Search for the cell housing the specified text and yield its [x, y] center coordinate. 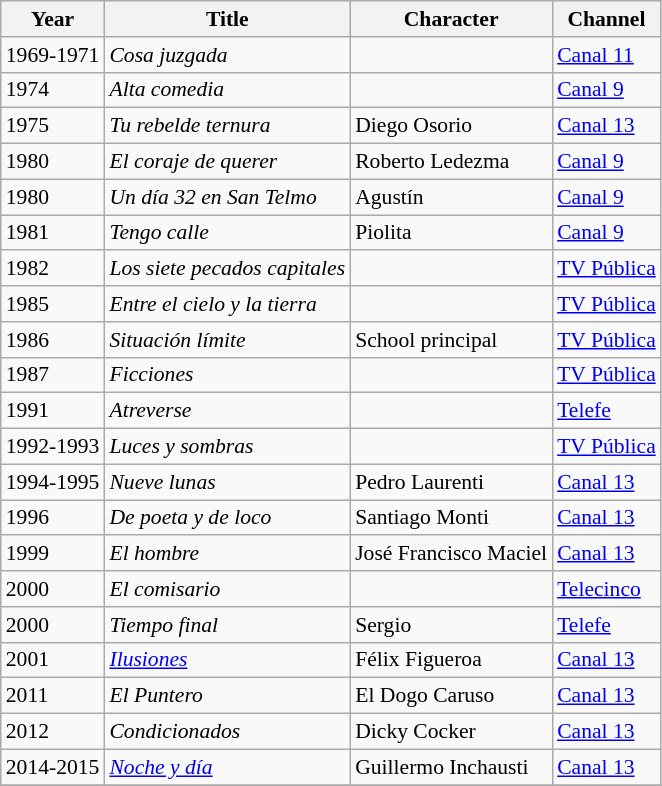
Nueve lunas [227, 482]
2014-2015 [53, 767]
El Dogo Caruso [451, 696]
Condicionados [227, 732]
Entre el cielo y la tierra [227, 304]
De poeta y de loco [227, 518]
2012 [53, 732]
El coraje de querer [227, 162]
Canal 11 [606, 55]
Tiempo final [227, 625]
1969-1971 [53, 55]
1994-1995 [53, 482]
Diego Osorio [451, 126]
Pedro Laurenti [451, 482]
Ficciones [227, 375]
1985 [53, 304]
Los siete pecados capitales [227, 269]
1981 [53, 233]
Year [53, 19]
Un día 32 en San Telmo [227, 197]
Luces y sombras [227, 447]
1999 [53, 554]
Piolita [451, 233]
Telecinco [606, 589]
Character [451, 19]
El comisario [227, 589]
José Francisco Maciel [451, 554]
1986 [53, 340]
1996 [53, 518]
Noche y día [227, 767]
Félix Figueroa [451, 660]
Tengo calle [227, 233]
Dicky Cocker [451, 732]
Tu rebelde ternura [227, 126]
1987 [53, 375]
School principal [451, 340]
1991 [53, 411]
2001 [53, 660]
El hombre [227, 554]
Roberto Ledezma [451, 162]
Alta comedia [227, 90]
Guillermo Inchausti [451, 767]
Sergio [451, 625]
1982 [53, 269]
Situación límite [227, 340]
1974 [53, 90]
1975 [53, 126]
1992-1993 [53, 447]
Agustín [451, 197]
Title [227, 19]
Cosa juzgada [227, 55]
El Puntero [227, 696]
Atreverse [227, 411]
2011 [53, 696]
Ilusiones [227, 660]
Channel [606, 19]
Santiago Monti [451, 518]
